Pinpoint the cell where the given text exists, returning its [X, Y] midpoint coordinate. 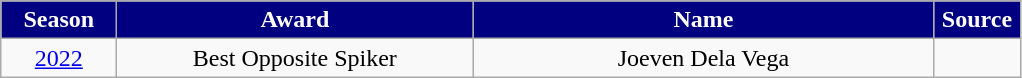
Name [704, 20]
Source [977, 20]
Award [295, 20]
Best Opposite Spiker [295, 58]
2022 [59, 58]
Season [59, 20]
Joeven Dela Vega [704, 58]
